Output the [x, y] coordinate of the center of the cell containing the given text.  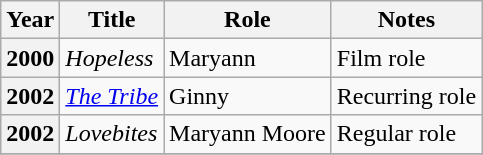
Hopeless [112, 58]
Lovebites [112, 134]
2000 [30, 58]
Recurring role [406, 96]
Title [112, 20]
Role [248, 20]
The Tribe [112, 96]
Maryann Moore [248, 134]
Regular role [406, 134]
Maryann [248, 58]
Film role [406, 58]
Notes [406, 20]
Ginny [248, 96]
Year [30, 20]
